Capture the cell that displays the provided text and extract its (X, Y) central coordinate. 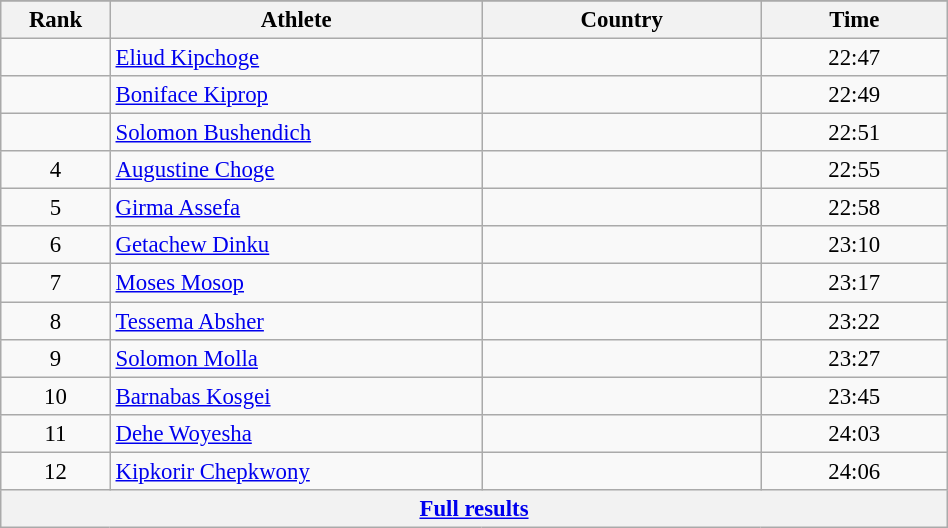
Athlete (296, 20)
Moses Mosop (296, 283)
Rank (56, 20)
Boniface Kiprop (296, 95)
Full results (474, 509)
5 (56, 208)
Country (622, 20)
Solomon Bushendich (296, 133)
Eliud Kipchoge (296, 58)
Solomon Molla (296, 358)
22:49 (854, 95)
Augustine Choge (296, 170)
Kipkorir Chepkwony (296, 471)
23:27 (854, 358)
23:22 (854, 321)
6 (56, 245)
23:45 (854, 396)
Getachew Dinku (296, 245)
9 (56, 358)
Girma Assefa (296, 208)
24:03 (854, 433)
22:58 (854, 208)
23:17 (854, 283)
11 (56, 433)
Barnabas Kosgei (296, 396)
Tessema Absher (296, 321)
10 (56, 396)
8 (56, 321)
22:47 (854, 58)
Time (854, 20)
24:06 (854, 471)
22:51 (854, 133)
4 (56, 170)
7 (56, 283)
22:55 (854, 170)
23:10 (854, 245)
Dehe Woyesha (296, 433)
12 (56, 471)
